Return the (x, y) coordinate for the center point of the cell that contains the specified text.  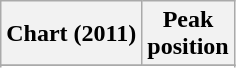
Peakposition (188, 34)
Chart (2011) (72, 34)
